Detect which cell encompasses the target text, then output its [X, Y] center coordinate. 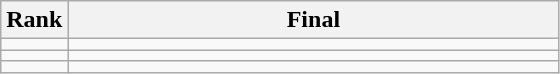
Rank [34, 20]
Final [314, 20]
